Search for the cell housing the specified text and yield its [X, Y] center coordinate. 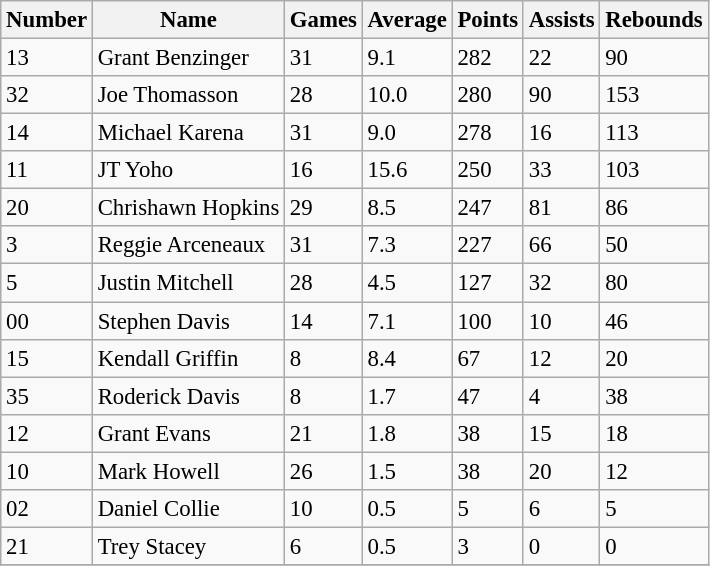
100 [488, 321]
4.5 [407, 283]
153 [654, 95]
8.4 [407, 358]
113 [654, 133]
Roderick Davis [188, 396]
Michael Karena [188, 133]
9.0 [407, 133]
Daniel Collie [188, 509]
4 [561, 396]
Kendall Griffin [188, 358]
278 [488, 133]
Justin Mitchell [188, 283]
Grant Benzinger [188, 58]
Name [188, 20]
Points [488, 20]
18 [654, 433]
103 [654, 170]
Stephen Davis [188, 321]
15.6 [407, 170]
Number [47, 20]
Games [324, 20]
66 [561, 245]
46 [654, 321]
Chrishawn Hopkins [188, 208]
250 [488, 170]
Reggie Arceneaux [188, 245]
Grant Evans [188, 433]
Rebounds [654, 20]
26 [324, 471]
7.3 [407, 245]
86 [654, 208]
35 [47, 396]
80 [654, 283]
29 [324, 208]
Trey Stacey [188, 546]
02 [47, 509]
Joe Thomasson [188, 95]
JT Yoho [188, 170]
67 [488, 358]
00 [47, 321]
11 [47, 170]
1.7 [407, 396]
8.5 [407, 208]
280 [488, 95]
127 [488, 283]
227 [488, 245]
247 [488, 208]
Average [407, 20]
1.5 [407, 471]
Mark Howell [188, 471]
13 [47, 58]
47 [488, 396]
1.8 [407, 433]
9.1 [407, 58]
81 [561, 208]
22 [561, 58]
282 [488, 58]
Assists [561, 20]
10.0 [407, 95]
33 [561, 170]
7.1 [407, 321]
50 [654, 245]
